Determine the [X, Y] coordinate at the center of the cell enclosing the given text.  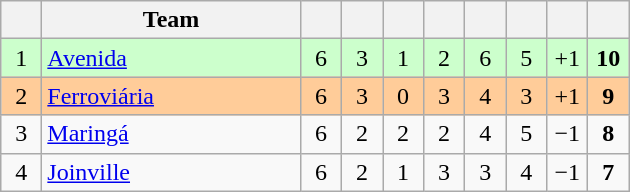
Ferroviária [172, 96]
9 [608, 96]
7 [608, 172]
8 [608, 134]
Joinville [172, 172]
Team [172, 20]
Maringá [172, 134]
Avenida [172, 58]
10 [608, 58]
0 [402, 96]
